Find where the given text appears and provide that cell's center as (X, Y) coordinate. 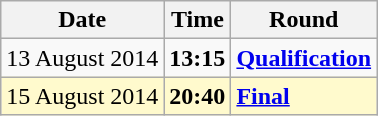
15 August 2014 (82, 96)
13:15 (198, 58)
Final (304, 96)
Date (82, 20)
Qualification (304, 58)
20:40 (198, 96)
Round (304, 20)
Time (198, 20)
13 August 2014 (82, 58)
